Return (x, y) of the center of cell containing provided text 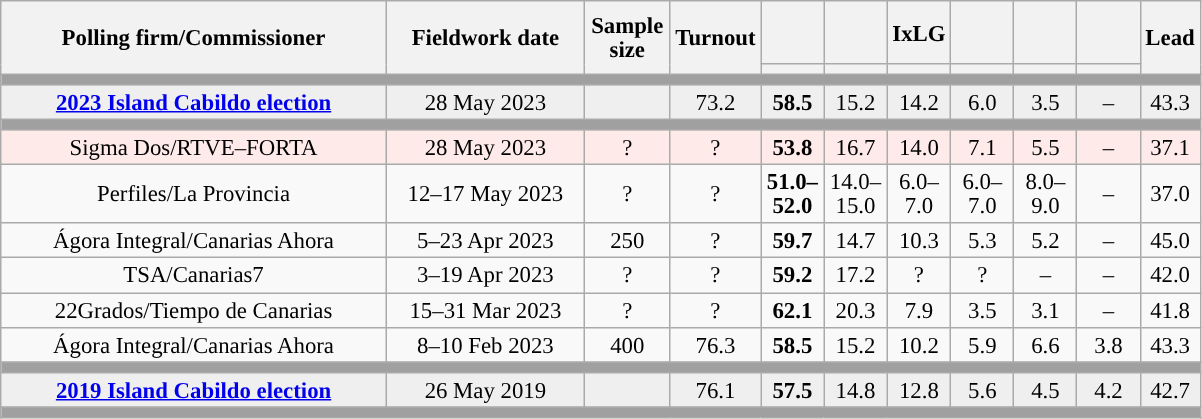
10.3 (919, 242)
2023 Island Cabildo election (194, 102)
5.3 (982, 242)
59.2 (792, 276)
22Grados/Tiempo de Canarias (194, 310)
26 May 2019 (485, 390)
20.3 (856, 310)
6.6 (1046, 344)
14.8 (856, 390)
53.8 (792, 148)
4.2 (1108, 390)
73.2 (716, 102)
2019 Island Cabildo election (194, 390)
3.8 (1108, 344)
5.2 (1046, 242)
250 (627, 242)
14.7 (856, 242)
Sample size (627, 38)
8.0–9.0 (1046, 194)
41.8 (1170, 310)
51.0–52.0 (792, 194)
7.9 (919, 310)
42.7 (1170, 390)
3.1 (1046, 310)
400 (627, 344)
Turnout (716, 38)
8–10 Feb 2023 (485, 344)
5.5 (1046, 148)
12.8 (919, 390)
7.1 (982, 148)
62.1 (792, 310)
57.5 (792, 390)
37.0 (1170, 194)
5.9 (982, 344)
59.7 (792, 242)
45.0 (1170, 242)
Sigma Dos/RTVE–FORTA (194, 148)
5–23 Apr 2023 (485, 242)
42.0 (1170, 276)
17.2 (856, 276)
3–19 Apr 2023 (485, 276)
4.5 (1046, 390)
76.1 (716, 390)
12–17 May 2023 (485, 194)
IxLG (919, 32)
37.1 (1170, 148)
15–31 Mar 2023 (485, 310)
16.7 (856, 148)
6.0 (982, 102)
14.2 (919, 102)
Polling firm/Commissioner (194, 38)
10.2 (919, 344)
Perfiles/La Provincia (194, 194)
14.0–15.0 (856, 194)
TSA/Canarias7 (194, 276)
14.0 (919, 148)
Fieldwork date (485, 38)
Lead (1170, 38)
76.3 (716, 344)
5.6 (982, 390)
